Output the (X, Y) coordinate of the center of the cell containing the given text.  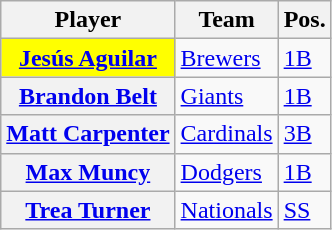
Team (226, 20)
Cardinals (226, 134)
SS (304, 210)
3B (304, 134)
Nationals (226, 210)
Player (88, 20)
Jesús Aguilar (88, 58)
Max Muncy (88, 172)
Trea Turner (88, 210)
Pos. (304, 20)
Dodgers (226, 172)
Brandon Belt (88, 96)
Giants (226, 96)
Matt Carpenter (88, 134)
Brewers (226, 58)
